Identify which cell holds the provided text, then report its [X, Y] central coordinate. 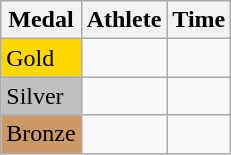
Bronze [41, 134]
Time [199, 20]
Medal [41, 20]
Athlete [124, 20]
Silver [41, 96]
Gold [41, 58]
